Return the (x, y) coordinate for the center point of the cell that contains the specified text.  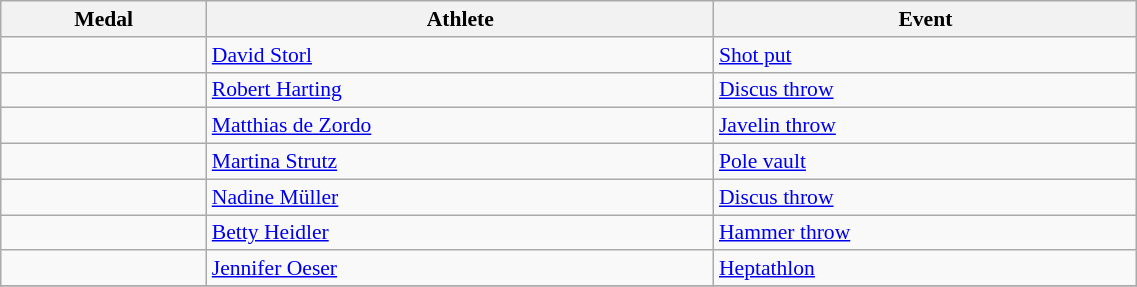
Martina Strutz (460, 162)
Athlete (460, 19)
Matthias de Zordo (460, 126)
Medal (104, 19)
Heptathlon (926, 269)
Event (926, 19)
Jennifer Oeser (460, 269)
Robert Harting (460, 90)
Betty Heidler (460, 233)
Hammer throw (926, 233)
Nadine Müller (460, 197)
Shot put (926, 55)
David Storl (460, 55)
Pole vault (926, 162)
Javelin throw (926, 126)
